Detect which cell encompasses the target text, then output its [x, y] center coordinate. 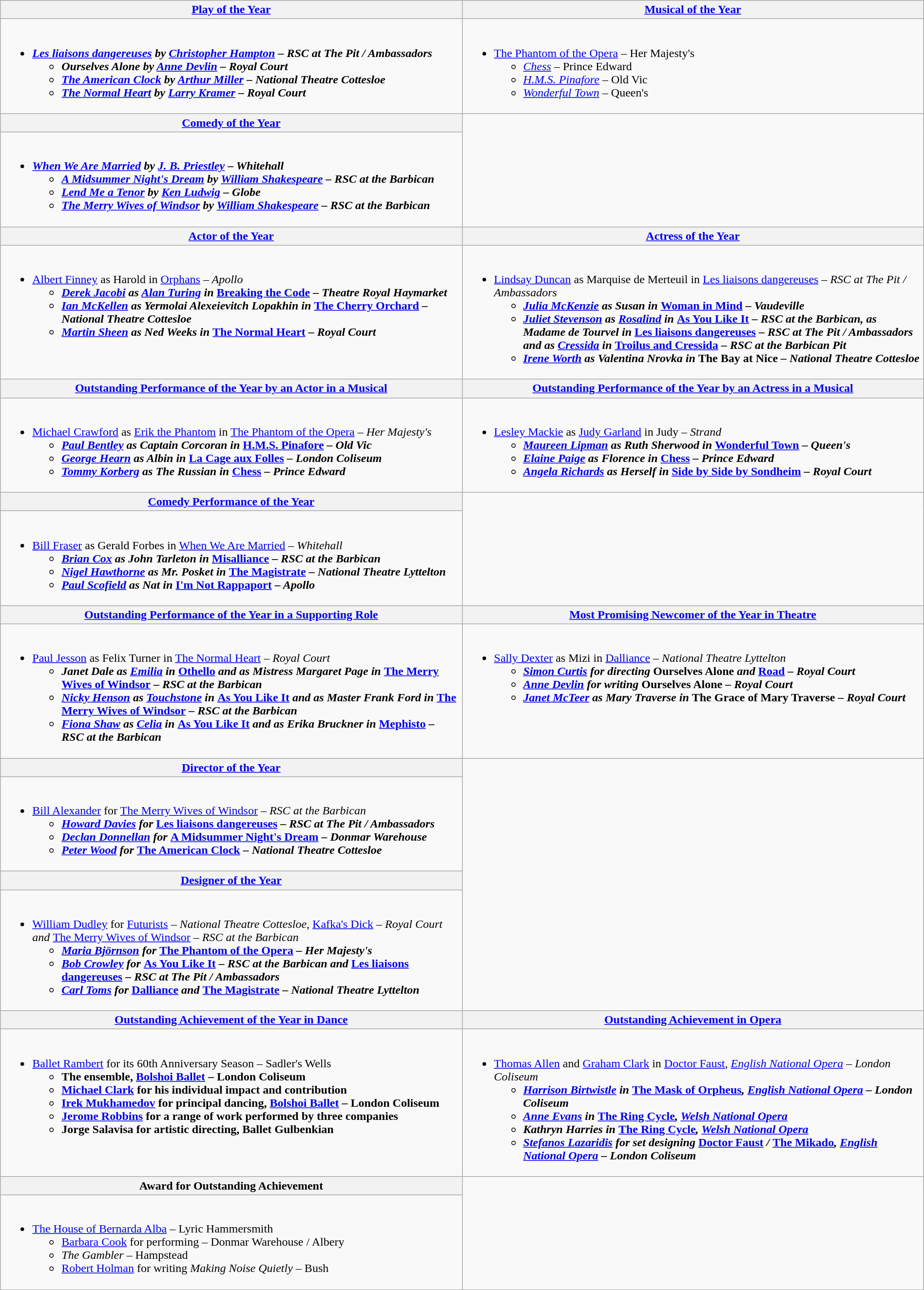
Actress of the Year [693, 236]
Outstanding Achievement of the Year in Dance [231, 1020]
Outstanding Performance of the Year in a Supporting Role [231, 615]
Play of the Year [231, 10]
Musical of the Year [693, 10]
Comedy Performance of the Year [231, 501]
Outstanding Performance of the Year by an Actress in a Musical [693, 388]
Designer of the Year [231, 881]
Actor of the Year [231, 236]
Award for Outstanding Achievement [231, 1186]
Outstanding Performance of the Year by an Actor in a Musical [231, 388]
Most Promising Newcomer of the Year in Theatre [693, 615]
Outstanding Achievement in Opera [693, 1020]
Comedy of the Year [231, 123]
The Phantom of the Opera – Her Majesty'sChess – Prince EdwardH.M.S. Pinafore – Old VicWonderful Town – Queen's [693, 66]
Director of the Year [231, 768]
